Search for the cell housing the specified text and yield its [X, Y] center coordinate. 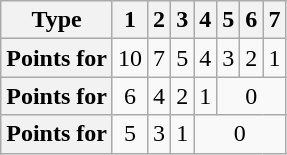
Type [57, 20]
10 [130, 58]
